Search for the cell housing the specified text and yield its [x, y] center coordinate. 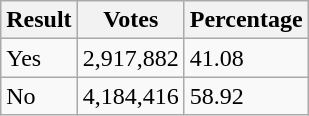
58.92 [246, 96]
Result [39, 20]
2,917,882 [130, 58]
Percentage [246, 20]
4,184,416 [130, 96]
No [39, 96]
Votes [130, 20]
41.08 [246, 58]
Yes [39, 58]
